Scan for the cell matching the given text and deliver its (X, Y) coordinate at center. 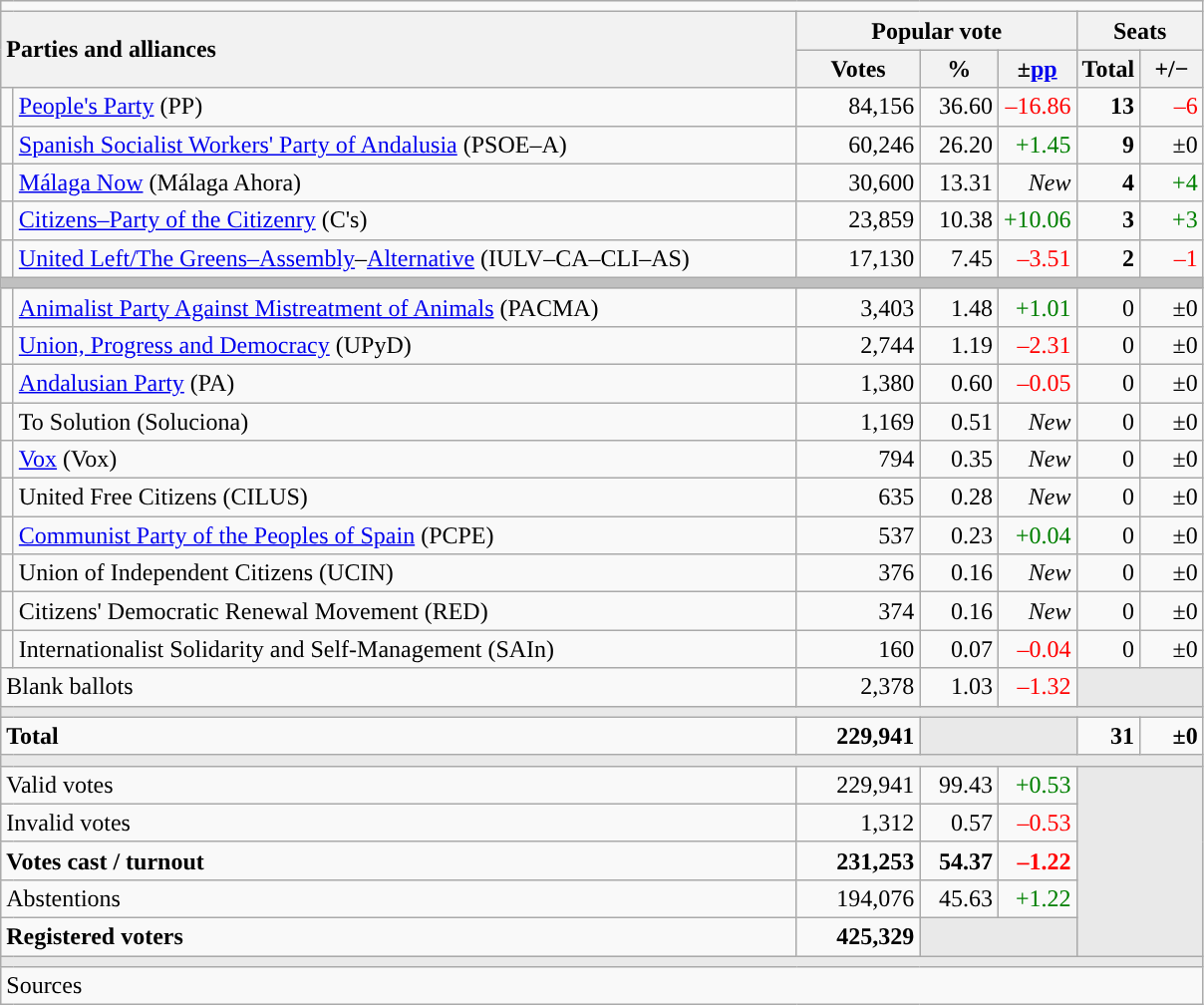
% (959, 69)
30,600 (858, 182)
Parties and alliances (399, 50)
17,130 (858, 258)
0.28 (959, 498)
7.45 (959, 258)
–1.32 (1037, 687)
+/− (1172, 69)
1,312 (858, 823)
Andalusian Party (PA) (405, 383)
Abstentions (399, 898)
–0.05 (1037, 383)
376 (858, 573)
Invalid votes (399, 823)
–3.51 (1037, 258)
Citizens' Democratic Renewal Movement (RED) (405, 611)
794 (858, 460)
–1 (1172, 258)
Spanish Socialist Workers' Party of Andalusia (PSOE–A) (405, 145)
People's Party (PP) (405, 107)
84,156 (858, 107)
425,329 (858, 936)
Málaga Now (Málaga Ahora) (405, 182)
0.07 (959, 649)
To Solution (Soluciona) (405, 422)
–6 (1172, 107)
3,403 (858, 307)
–2.31 (1037, 345)
Blank ballots (399, 687)
231,253 (858, 860)
Communist Party of the Peoples of Spain (PCPE) (405, 535)
Union of Independent Citizens (UCIN) (405, 573)
1.03 (959, 687)
26.20 (959, 145)
36.60 (959, 107)
10.38 (959, 220)
1.48 (959, 307)
13 (1108, 107)
2 (1108, 258)
Votes cast / turnout (399, 860)
31 (1108, 736)
–0.53 (1037, 823)
3 (1108, 220)
Registered voters (399, 936)
0.35 (959, 460)
0.60 (959, 383)
60,246 (858, 145)
+0.53 (1037, 785)
Sources (602, 986)
194,076 (858, 898)
±pp (1037, 69)
1,169 (858, 422)
Valid votes (399, 785)
Seats (1140, 31)
Votes (858, 69)
+0.04 (1037, 535)
+1.22 (1037, 898)
13.31 (959, 182)
Popular vote (937, 31)
537 (858, 535)
+3 (1172, 220)
635 (858, 498)
1,380 (858, 383)
Vox (Vox) (405, 460)
0.23 (959, 535)
+1.45 (1037, 145)
45.63 (959, 898)
–1.22 (1037, 860)
–16.86 (1037, 107)
4 (1108, 182)
Internationalist Solidarity and Self-Management (SAIn) (405, 649)
United Free Citizens (CILUS) (405, 498)
Union, Progress and Democracy (UPyD) (405, 345)
160 (858, 649)
374 (858, 611)
Animalist Party Against Mistreatment of Animals (PACMA) (405, 307)
2,744 (858, 345)
54.37 (959, 860)
1.19 (959, 345)
23,859 (858, 220)
9 (1108, 145)
2,378 (858, 687)
+10.06 (1037, 220)
99.43 (959, 785)
0.51 (959, 422)
United Left/The Greens–Assembly–Alternative (IULV–CA–CLI–AS) (405, 258)
Citizens–Party of the Citizenry (C's) (405, 220)
0.57 (959, 823)
+1.01 (1037, 307)
–0.04 (1037, 649)
+4 (1172, 182)
